From the cell containing the given text, extract its center point as [X, Y] coordinate. 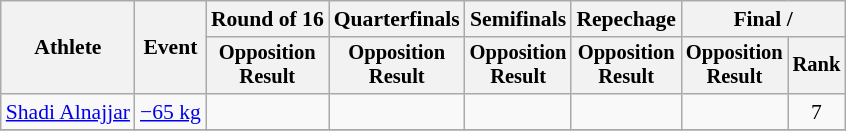
Athlete [68, 48]
Quarterfinals [397, 19]
7 [817, 112]
Repechage [626, 19]
Final / [763, 19]
Rank [817, 66]
Event [170, 48]
−65 kg [170, 112]
Semifinals [518, 19]
Shadi Alnajjar [68, 112]
Round of 16 [268, 19]
